Capture the cell that displays the provided text and extract its (X, Y) central coordinate. 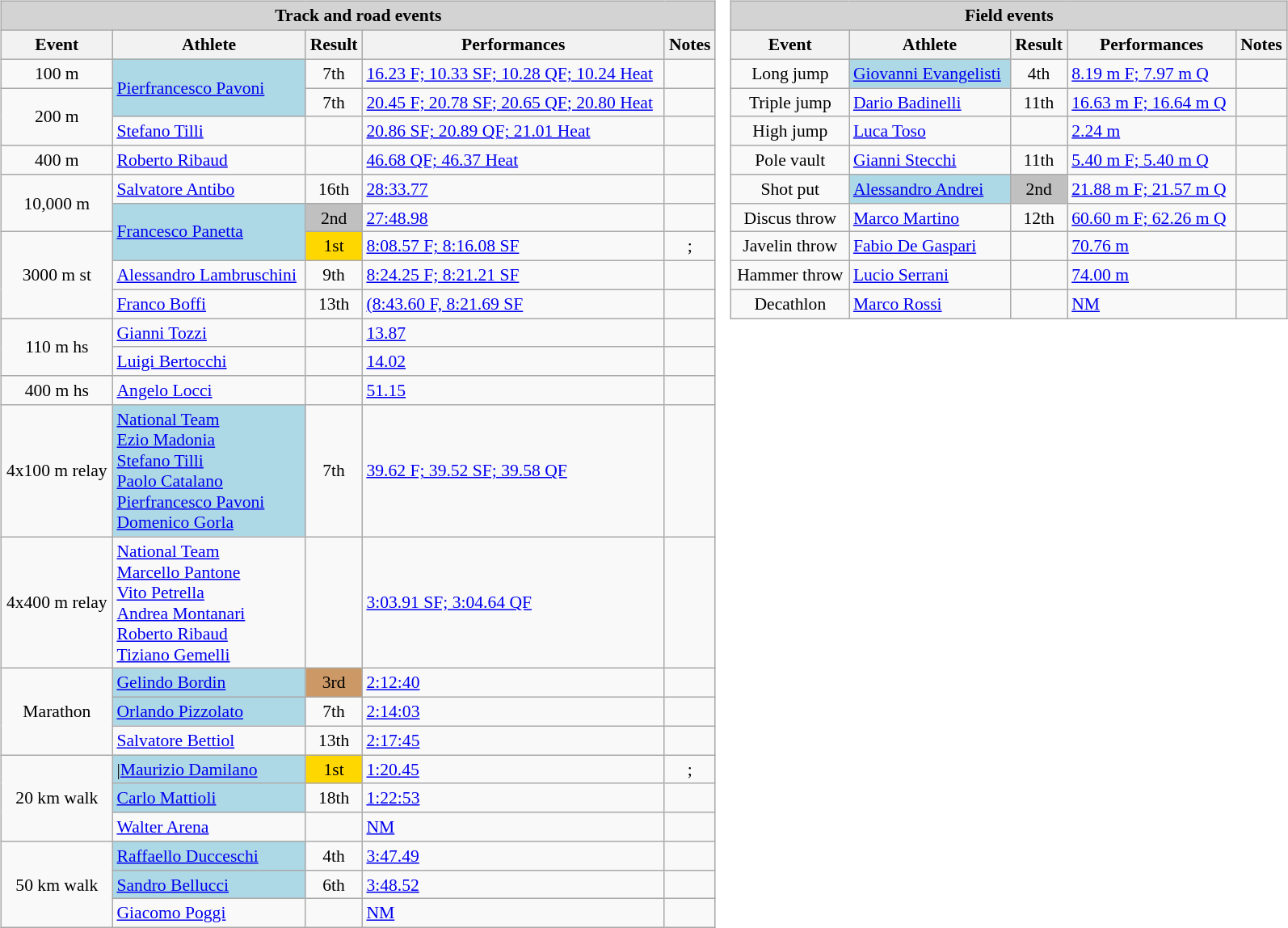
28:33.77 (513, 189)
Giacomo Poggi (208, 913)
Dario Badinelli (929, 103)
21.88 m F; 21.57 m Q (1151, 189)
Discus throw (790, 217)
Franco Boffi (208, 304)
110 m hs (57, 348)
Fabio De Gaspari (929, 247)
Alessandro Andrei (929, 189)
Roberto Ribaud (208, 160)
Carlo Mattioli (208, 798)
70.76 m (1151, 247)
Javelin throw (790, 247)
12th (1039, 217)
Salvatore Bettiol (208, 740)
60.60 m F; 62.26 m Q (1151, 217)
Track and road events (358, 16)
Decathlon (790, 304)
4x100 m relay (57, 470)
20.86 SF; 20.89 QF; 21.01 Heat (513, 131)
Orlando Pizzolato (208, 711)
Shot put (790, 189)
Gelindo Bordin (208, 683)
5.40 m F; 5.40 m Q (1151, 160)
51.15 (513, 390)
2.24 m (1151, 131)
10,000 m (57, 204)
50 km walk (57, 884)
3:48.52 (513, 884)
3rd (335, 683)
2:17:45 (513, 740)
Lucio Serrani (929, 275)
18th (335, 798)
27:48.98 (513, 217)
3:47.49 (513, 856)
Gianni Tozzi (208, 333)
39.62 F; 39.52 SF; 39.58 QF (513, 470)
Luca Toso (929, 131)
2:14:03 (513, 711)
Sandro Bellucci (208, 884)
1:22:53 (513, 798)
400 m (57, 160)
National TeamEzio MadoniaStefano TilliPaolo CatalanoPierfrancesco PavoniDomenico Gorla (208, 470)
Marathon (57, 711)
Alessandro Lambruschini (208, 275)
1:20.45 (513, 770)
6th (335, 884)
46.68 QF; 46.37 Heat (513, 160)
|Maurizio Damilano (208, 770)
4x400 m relay (57, 603)
Pierfrancesco Pavoni (208, 87)
20 km walk (57, 799)
Raffaello Ducceschi (208, 856)
13.87 (513, 333)
Marco Martino (929, 217)
Triple jump (790, 103)
Pole vault (790, 160)
8:08.57 F; 8:16.08 SF (513, 247)
16.63 m F; 16.64 m Q (1151, 103)
Salvatore Antibo (208, 189)
9th (335, 275)
Walter Arena (208, 827)
200 m (57, 116)
20.45 F; 20.78 SF; 20.65 QF; 20.80 Heat (513, 103)
3:03.91 SF; 3:04.64 QF (513, 603)
Hammer throw (790, 275)
2:12:40 (513, 683)
Field events (1009, 16)
Marco Rossi (929, 304)
16.23 F; 10.33 SF; 10.28 QF; 10.24 Heat (513, 74)
8:24.25 F; 8:21.21 SF (513, 275)
High jump (790, 131)
Francesco Panetta (208, 231)
(8:43.60 F, 8:21.69 SF (513, 304)
8.19 m F; 7.97 m Q (1151, 74)
Luigi Bertocchi (208, 361)
16th (335, 189)
3000 m st (57, 275)
14.02 (513, 361)
74.00 m (1151, 275)
National TeamMarcello PantoneVito PetrellaAndrea MontanariRoberto RibaudTiziano Gemelli (208, 603)
Angelo Locci (208, 390)
100 m (57, 74)
Long jump (790, 74)
Gianni Stecchi (929, 160)
Stefano Tilli (208, 131)
400 m hs (57, 390)
Giovanni Evangelisti (929, 74)
